Find where the given text appears and provide that cell's center as (x, y) coordinate. 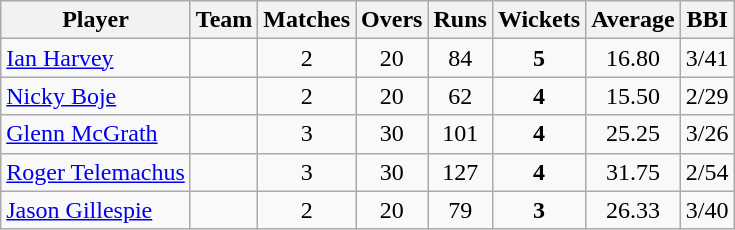
127 (460, 172)
3/26 (707, 134)
Jason Gillespie (96, 210)
3/40 (707, 210)
Wickets (538, 20)
BBI (707, 20)
Runs (460, 20)
Player (96, 20)
31.75 (634, 172)
Average (634, 20)
Glenn McGrath (96, 134)
26.33 (634, 210)
16.80 (634, 58)
101 (460, 134)
Nicky Boje (96, 96)
15.50 (634, 96)
25.25 (634, 134)
Matches (307, 20)
79 (460, 210)
5 (538, 58)
2/54 (707, 172)
62 (460, 96)
3/41 (707, 58)
Ian Harvey (96, 58)
Team (224, 20)
Overs (392, 20)
Roger Telemachus (96, 172)
2/29 (707, 96)
84 (460, 58)
